Search for the cell housing the specified text and yield its (X, Y) center coordinate. 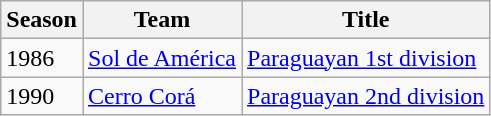
Paraguayan 1st division (366, 58)
Cerro Corá (162, 96)
Team (162, 20)
Sol de América (162, 58)
Title (366, 20)
1986 (42, 58)
1990 (42, 96)
Season (42, 20)
Paraguayan 2nd division (366, 96)
